Output the (x, y) coordinate of the center of the cell containing the given text.  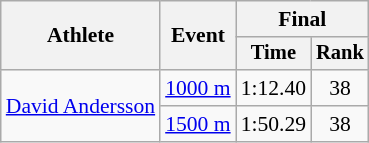
Rank (340, 54)
David Andersson (80, 106)
1:12.40 (274, 88)
Event (198, 36)
Time (274, 54)
Athlete (80, 36)
1000 m (198, 88)
1:50.29 (274, 124)
Final (302, 19)
1500 m (198, 124)
